Provide the (X, Y) coordinate of the cell's center where the given text is located.  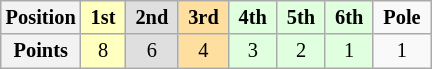
1st (104, 17)
3 (253, 51)
4 (203, 51)
6 (152, 51)
8 (104, 51)
Position (41, 17)
3rd (203, 17)
5th (301, 17)
2nd (152, 17)
Pole (402, 17)
2 (301, 51)
4th (253, 17)
Points (41, 51)
6th (349, 17)
